Locate the cell with the specified text and output its (X, Y) center coordinate. 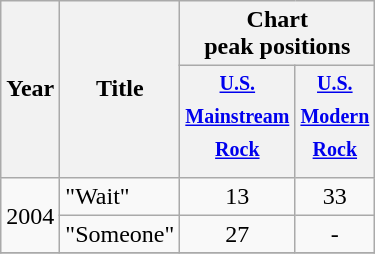
U.S. Mainstream Rock (238, 122)
Chartpeak positions (278, 34)
- (335, 234)
27 (238, 234)
2004 (30, 215)
Title (120, 90)
"Someone" (120, 234)
"Wait" (120, 196)
Year (30, 90)
U.S. Modern Rock (335, 122)
13 (238, 196)
33 (335, 196)
